Return the [X, Y] coordinate for the center point of the cell that contains the specified text.  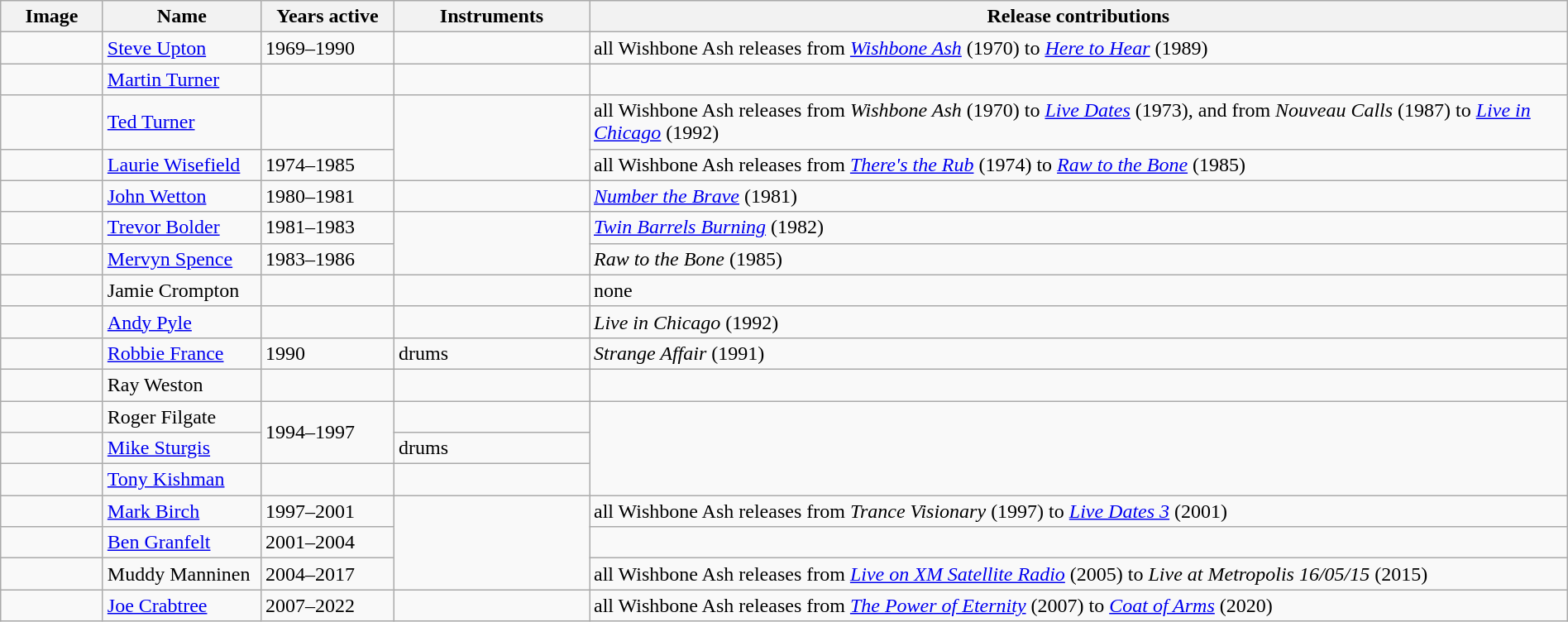
John Wetton [182, 196]
Robbie France [182, 353]
Ben Granfelt [182, 543]
Muddy Manninen [182, 574]
Roger Filgate [182, 416]
Ray Weston [182, 385]
1969–1990 [327, 48]
Years active [327, 17]
1990 [327, 353]
Martin Turner [182, 79]
2001–2004 [327, 543]
Raw to the Bone (1985) [1078, 259]
Laurie Wisefield [182, 165]
1980–1981 [327, 196]
all Wishbone Ash releases from Live on XM Satellite Radio (2005) to Live at Metropolis 16/05/15 (2015) [1078, 574]
Name [182, 17]
Image [52, 17]
Instruments [491, 17]
1997–2001 [327, 511]
Number the Brave (1981) [1078, 196]
1981–1983 [327, 227]
1994–1997 [327, 432]
1983–1986 [327, 259]
Mark Birch [182, 511]
2004–2017 [327, 574]
all Wishbone Ash releases from Wishbone Ash (1970) to Here to Hear (1989) [1078, 48]
Jamie Crompton [182, 290]
1974–1985 [327, 165]
all Wishbone Ash releases from There's the Rub (1974) to Raw to the Bone (1985) [1078, 165]
Steve Upton [182, 48]
Strange Affair (1991) [1078, 353]
Mervyn Spence [182, 259]
Joe Crabtree [182, 605]
Trevor Bolder [182, 227]
Live in Chicago (1992) [1078, 322]
Twin Barrels Burning (1982) [1078, 227]
Mike Sturgis [182, 448]
Andy Pyle [182, 322]
Tony Kishman [182, 480]
all Wishbone Ash releases from Trance Visionary (1997) to Live Dates 3 (2001) [1078, 511]
all Wishbone Ash releases from The Power of Eternity (2007) to Coat of Arms (2020) [1078, 605]
all Wishbone Ash releases from Wishbone Ash (1970) to Live Dates (1973), and from Nouveau Calls (1987) to Live in Chicago (1992) [1078, 122]
Ted Turner [182, 122]
Release contributions [1078, 17]
2007–2022 [327, 605]
none [1078, 290]
